Output the (X, Y) coordinate of the center of the cell containing the given text.  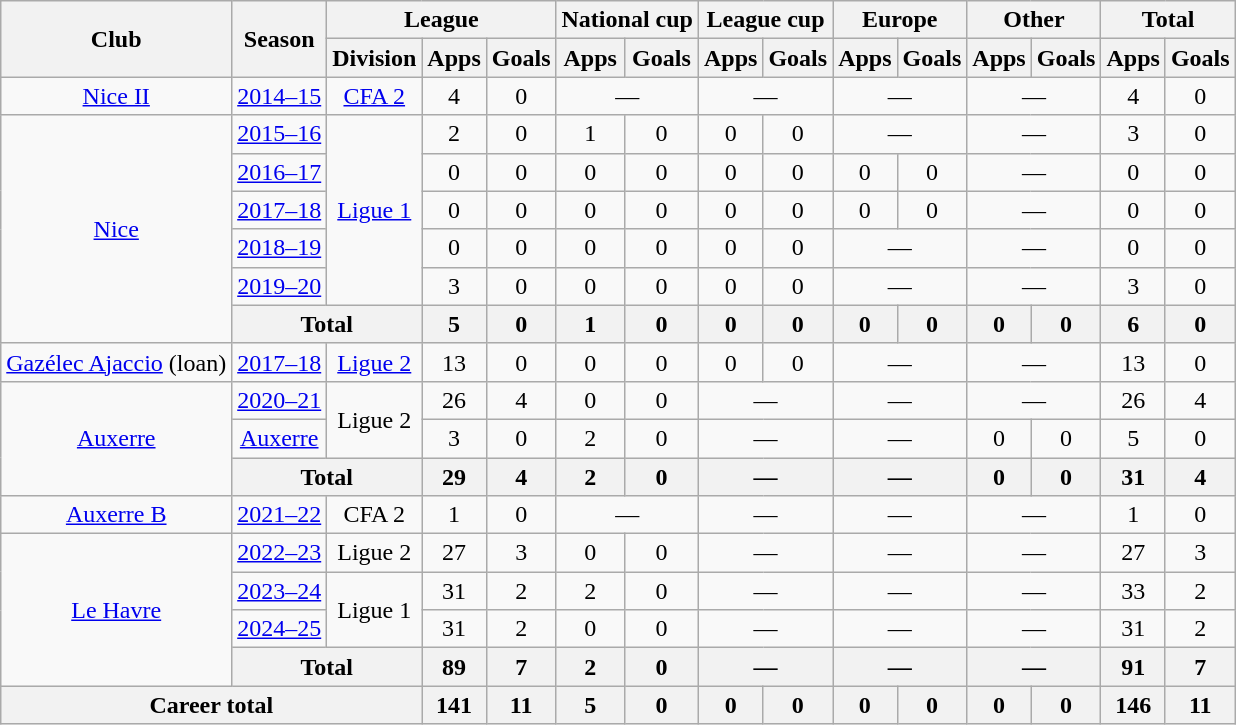
2021–22 (280, 515)
Auxerre B (116, 515)
33 (1133, 591)
Division (374, 58)
2019–20 (280, 286)
2020–21 (280, 400)
Gazélec Ajaccio (loan) (116, 362)
2014–15 (280, 96)
91 (1133, 667)
Career total (212, 705)
89 (454, 667)
National cup (627, 20)
Season (280, 39)
Nice (116, 229)
Europe (900, 20)
2015–16 (280, 134)
Le Havre (116, 610)
141 (454, 705)
2016–17 (280, 172)
2018–19 (280, 248)
6 (1133, 324)
2024–25 (280, 629)
Nice II (116, 96)
146 (1133, 705)
Club (116, 39)
League (442, 20)
29 (454, 477)
Other (1034, 20)
2022–23 (280, 553)
League cup (765, 20)
2023–24 (280, 591)
